Locate the cell with the specified text and output its (X, Y) center coordinate. 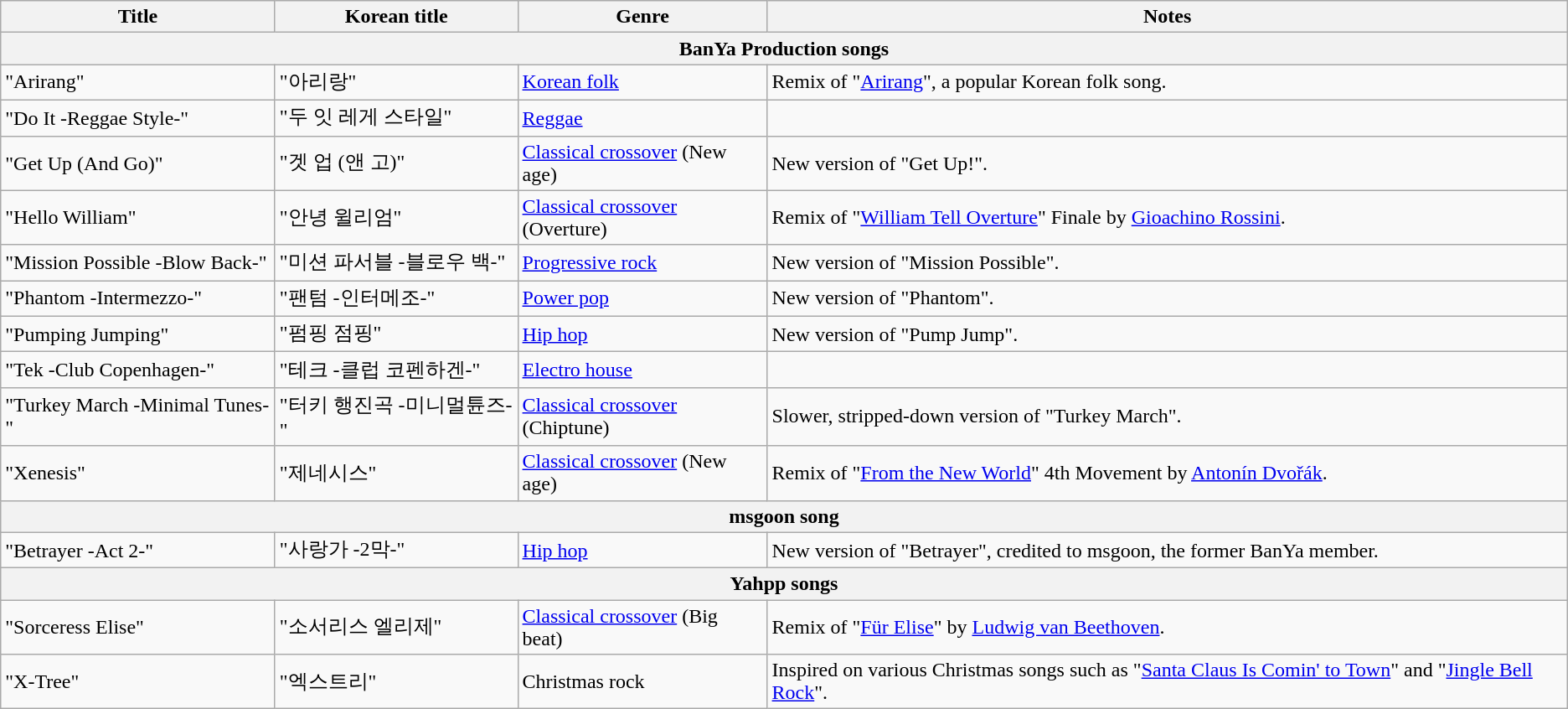
msgoon song (784, 516)
"아리랑" (396, 82)
BanYa Production songs (784, 49)
"터키 행진곡 -미니멀튠즈-" (396, 417)
"Get Up (And Go)" (138, 163)
"펌핑 점핑" (396, 334)
Slower, stripped-down version of "Turkey March". (1168, 417)
"겟 업 (앤 고)" (396, 163)
"Hello William" (138, 218)
Classical crossover (Big beat) (642, 627)
Yahpp songs (784, 584)
"Sorceress Elise" (138, 627)
Korean title (396, 17)
"Turkey March -Minimal Tunes-" (138, 417)
Christmas rock (642, 682)
"Arirang" (138, 82)
"소서리스 엘리제" (396, 627)
New version of "Get Up!". (1168, 163)
"Do It -Reggae Style-" (138, 117)
Power pop (642, 298)
Classical crossover (Chiptune) (642, 417)
"X-Tree" (138, 682)
Remix of "Arirang", a popular Korean folk song. (1168, 82)
"Pumping Jumping" (138, 334)
New version of "Phantom". (1168, 298)
"팬텀 -인터메조-" (396, 298)
"테크 -클럽 코펜하겐-" (396, 370)
New version of "Mission Possible". (1168, 263)
Reggae (642, 117)
Genre (642, 17)
Classical crossover (Overture) (642, 218)
New version of "Betrayer", credited to msgoon, the former BanYa member. (1168, 550)
"Betrayer -Act 2-" (138, 550)
Title (138, 17)
Progressive rock (642, 263)
"Xenesis" (138, 473)
"사랑가 -2막-" (396, 550)
"Phantom -Intermezzo-" (138, 298)
"안녕 윌리엄" (396, 218)
Remix of "Für Elise" by Ludwig van Beethoven. (1168, 627)
"Mission Possible -Blow Back-" (138, 263)
Electro house (642, 370)
Notes (1168, 17)
"미션 파서블 -블로우 백-" (396, 263)
Inspired on various Christmas songs such as "Santa Claus Is Comin' to Town" and "Jingle Bell Rock". (1168, 682)
Remix of "William Tell Overture" Finale by Gioachino Rossini. (1168, 218)
New version of "Pump Jump". (1168, 334)
"제네시스" (396, 473)
Remix of "From the New World" 4th Movement by Antonín Dvořák. (1168, 473)
"엑스트리" (396, 682)
"두 잇 레게 스타일" (396, 117)
"Tek -Club Copenhagen-" (138, 370)
Korean folk (642, 82)
